For the text-containing cell, return its midpoint in [X, Y] coordinate format. 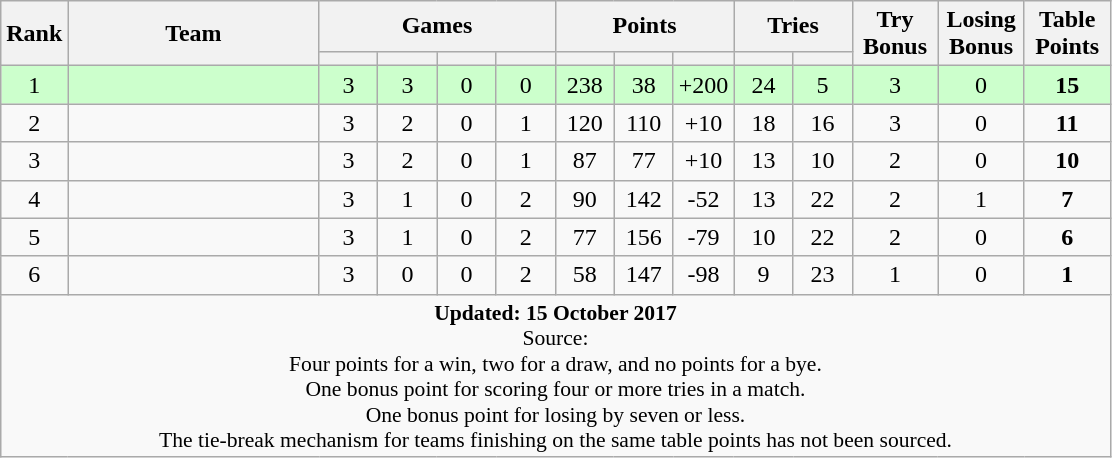
87 [584, 161]
23 [822, 275]
Games [437, 26]
Try Bonus [895, 34]
7 [1067, 199]
142 [644, 199]
15 [1067, 85]
238 [584, 85]
11 [1067, 123]
Tries [793, 26]
+200 [704, 85]
18 [764, 123]
156 [644, 237]
-52 [704, 199]
9 [764, 275]
90 [584, 199]
Rank [34, 34]
16 [822, 123]
38 [644, 85]
Table Points [1067, 34]
24 [764, 85]
-98 [704, 275]
-79 [704, 237]
58 [584, 275]
110 [644, 123]
120 [584, 123]
Losing Bonus [981, 34]
147 [644, 275]
4 [34, 199]
Team [194, 34]
Points [644, 26]
